Find where the given text appears and provide that cell's center as [X, Y] coordinate. 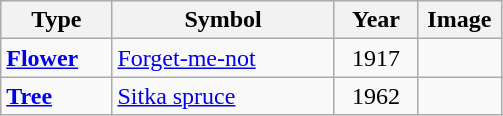
Sitka spruce [223, 96]
Symbol [223, 20]
Type [56, 20]
Tree [56, 96]
1917 [376, 58]
Image [460, 20]
1962 [376, 96]
Year [376, 20]
Forget-me-not [223, 58]
Flower [56, 58]
